Determine the (X, Y) coordinate at the center of the cell enclosing the given text.  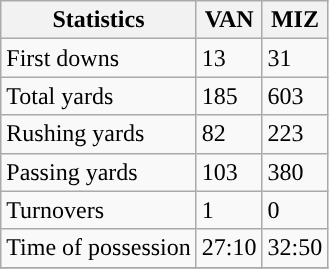
103 (229, 172)
1 (229, 210)
380 (295, 172)
82 (229, 134)
Time of possession (99, 248)
Passing yards (99, 172)
223 (295, 134)
Total yards (99, 96)
13 (229, 58)
Statistics (99, 20)
First downs (99, 58)
0 (295, 210)
27:10 (229, 248)
Rushing yards (99, 134)
Turnovers (99, 210)
31 (295, 58)
MIZ (295, 20)
32:50 (295, 248)
VAN (229, 20)
185 (229, 96)
603 (295, 96)
